Provide the [X, Y] coordinate of the cell's center where the given text is located.  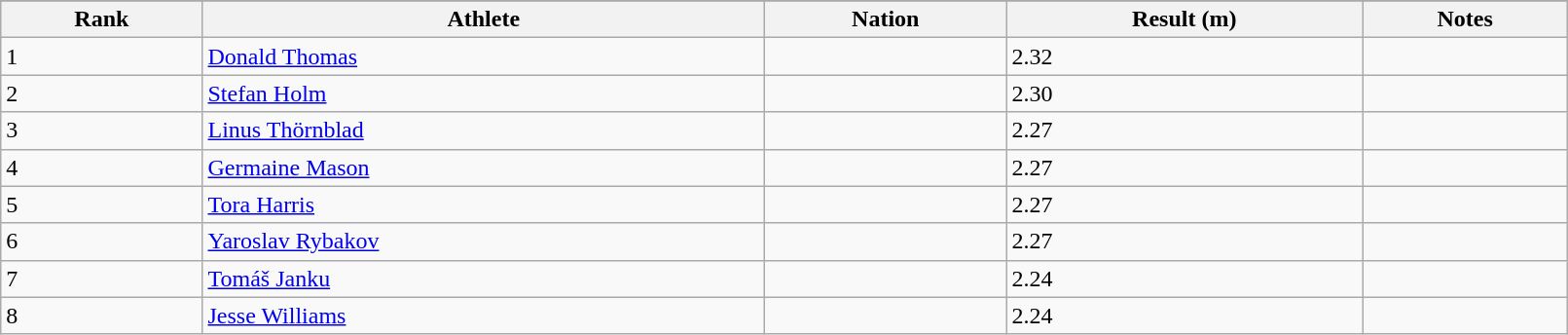
Nation [886, 19]
7 [101, 279]
6 [101, 242]
3 [101, 130]
1 [101, 56]
Tora Harris [484, 205]
Notes [1466, 19]
Result (m) [1185, 19]
Yaroslav Rybakov [484, 242]
Athlete [484, 19]
4 [101, 167]
2.30 [1185, 93]
8 [101, 316]
2 [101, 93]
Jesse Williams [484, 316]
2.32 [1185, 56]
Germaine Mason [484, 167]
Stefan Holm [484, 93]
Rank [101, 19]
Linus Thörnblad [484, 130]
Donald Thomas [484, 56]
5 [101, 205]
Tomáš Janku [484, 279]
